Return [x, y] of the center of cell containing provided text 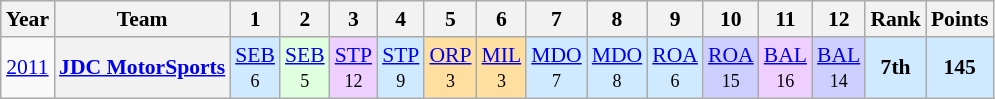
ROA6 [675, 68]
5 [450, 19]
Points [960, 19]
4 [400, 19]
2 [305, 19]
12 [838, 19]
145 [960, 68]
BAL14 [838, 68]
11 [786, 19]
STP9 [400, 68]
Rank [896, 19]
SEB6 [255, 68]
7th [896, 68]
2011 [28, 68]
JDC MotorSports [142, 68]
SEB5 [305, 68]
6 [502, 19]
ROA15 [731, 68]
10 [731, 19]
MDO8 [618, 68]
1 [255, 19]
Year [28, 19]
Team [142, 19]
9 [675, 19]
3 [354, 19]
STP12 [354, 68]
7 [556, 19]
BAL16 [786, 68]
MDO7 [556, 68]
8 [618, 19]
MIL3 [502, 68]
ORP3 [450, 68]
